Return the (X, Y) coordinate for the center point of the cell that contains the specified text.  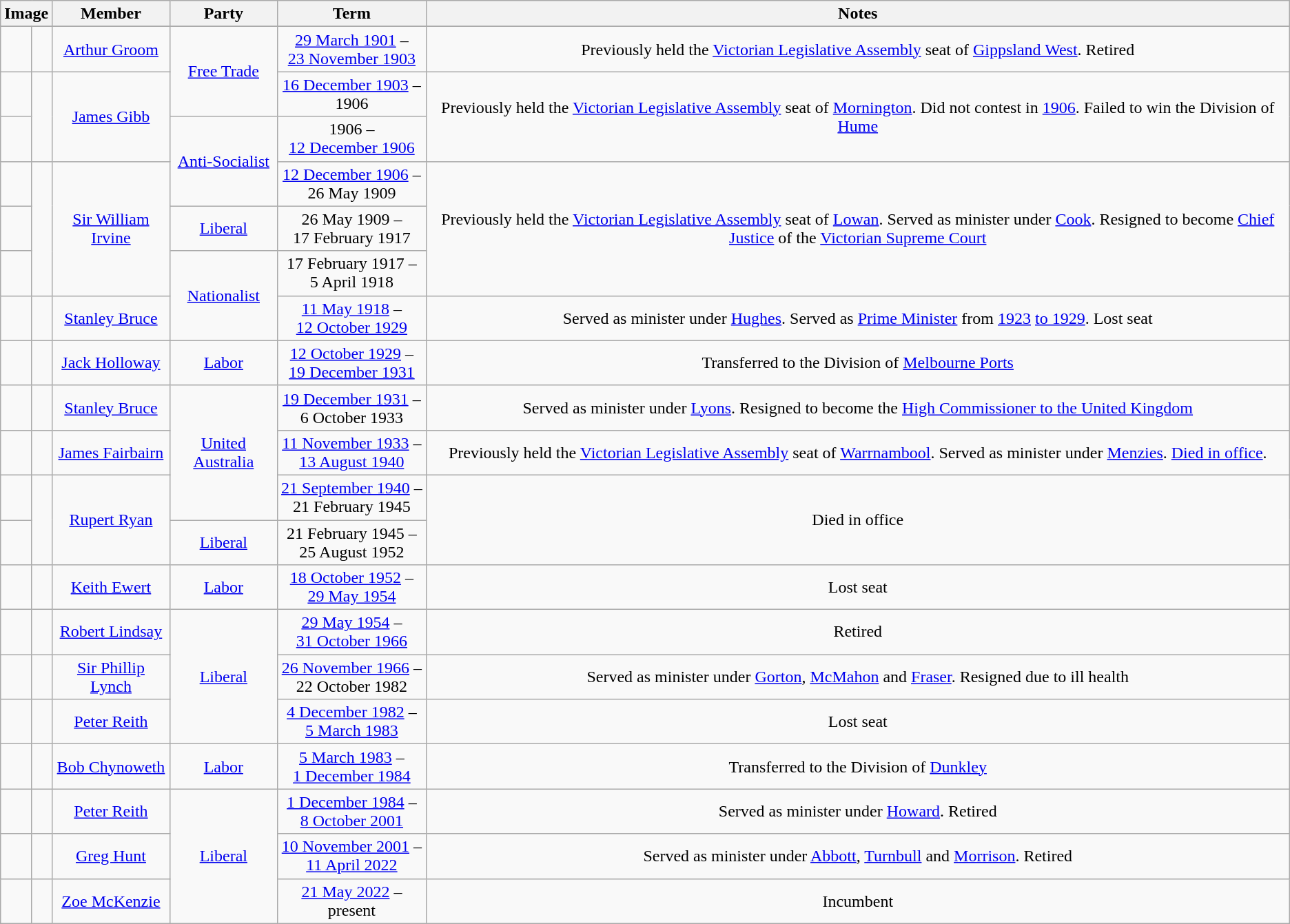
Greg Hunt (111, 856)
21 February 1945 –25 August 1952 (352, 542)
10 November 2001 –11 April 2022 (352, 856)
Sir William Irvine (111, 229)
Retired (857, 633)
1 December 1984 –8 October 2001 (352, 812)
Incumbent (857, 901)
James Gibb (111, 116)
Nationalist (223, 296)
Party (223, 14)
Arthur Groom (111, 50)
Free Trade (223, 72)
Keith Ewert (111, 587)
Transferred to the Division of Melbourne Ports (857, 362)
Served as minister under Hughes. Served as Prime Minister from 1923 to 1929. Lost seat (857, 318)
26 May 1909 –17 February 1917 (352, 229)
Jack Holloway (111, 362)
29 May 1954 –31 October 1966 (352, 633)
Sir Phillip Lynch (111, 677)
Anti-Socialist (223, 161)
21 September 1940 –21 February 1945 (352, 497)
Term (352, 14)
Notes (857, 14)
Image (26, 14)
12 December 1906 –26 May 1909 (352, 183)
Previously held the Victorian Legislative Assembly seat of Mornington. Did not contest in 1906. Failed to win the Division of Hume (857, 116)
11 May 1918 –12 October 1929 (352, 318)
19 December 1931 –6 October 1933 (352, 408)
11 November 1933 –13 August 1940 (352, 452)
18 October 1952 –29 May 1954 (352, 587)
Member (111, 14)
Zoe McKenzie (111, 901)
Previously held the Victorian Legislative Assembly seat of Warrnambool. Served as minister under Menzies. Died in office. (857, 452)
Transferred to the Division of Dunkley (857, 766)
Bob Chynoweth (111, 766)
Served as minister under Howard. Retired (857, 812)
Served as minister under Abbott, Turnbull and Morrison. Retired (857, 856)
Previously held the Victorian Legislative Assembly seat of Gippsland West. Retired (857, 50)
4 December 1982 –5 March 1983 (352, 722)
Rupert Ryan (111, 520)
21 May 2022 –present (352, 901)
United Australia (223, 452)
Robert Lindsay (111, 633)
5 March 1983 –1 December 1984 (352, 766)
Served as minister under Lyons. Resigned to become the High Commissioner to the United Kingdom (857, 408)
12 October 1929 –19 December 1931 (352, 362)
29 March 1901 –23 November 1903 (352, 50)
1906 –12 December 1906 (352, 139)
26 November 1966 –22 October 1982 (352, 677)
Died in office (857, 520)
Served as minister under Gorton, McMahon and Fraser. Resigned due to ill health (857, 677)
16 December 1903 –1906 (352, 94)
James Fairbairn (111, 452)
17 February 1917 –5 April 1918 (352, 273)
